For the text-containing cell, return its midpoint in [X, Y] coordinate format. 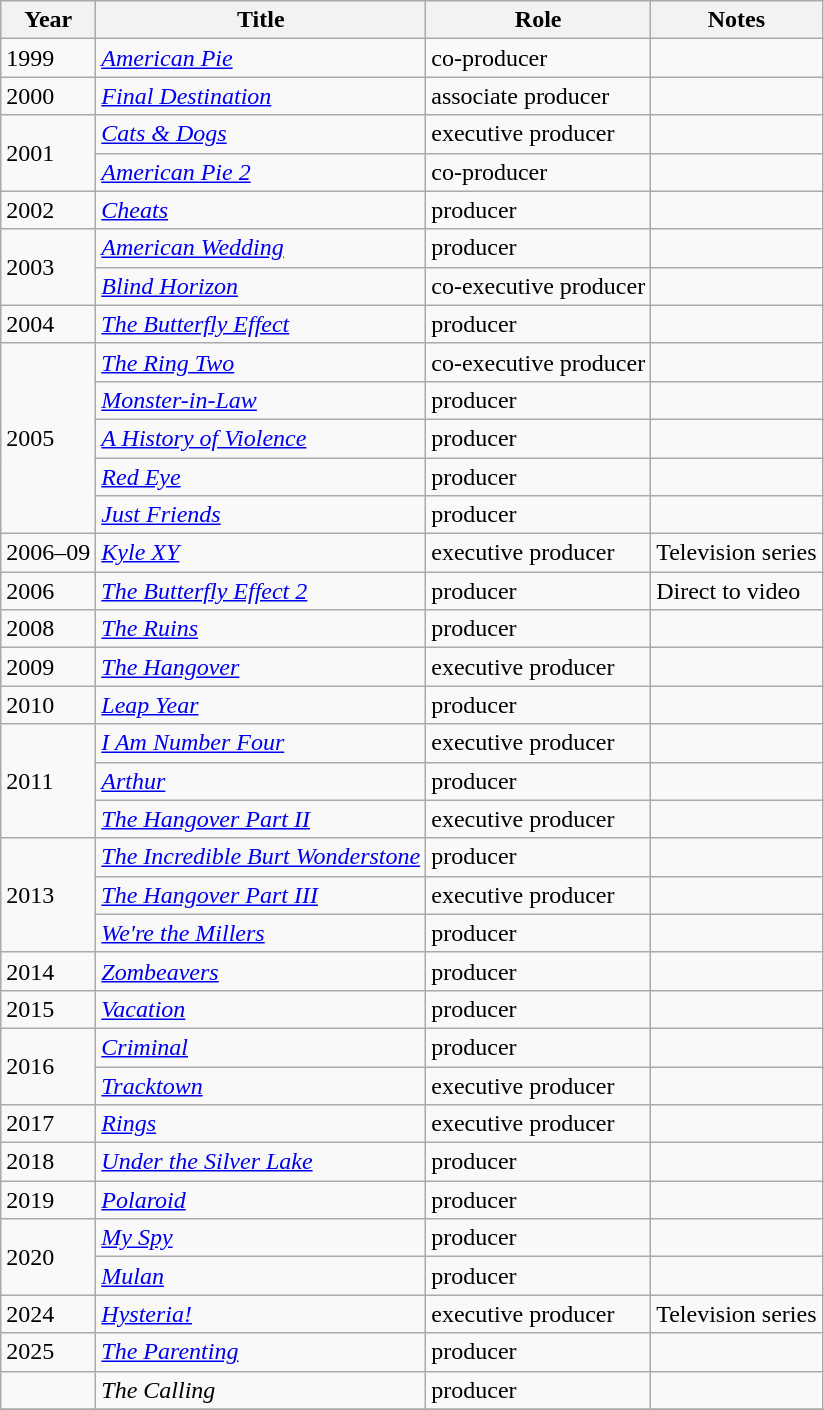
The Hangover [261, 667]
Polaroid [261, 1200]
2001 [48, 153]
The Hangover Part II [261, 819]
2006 [48, 591]
2010 [48, 705]
2006–09 [48, 553]
The Ring Two [261, 362]
2017 [48, 1124]
Final Destination [261, 96]
Cats & Dogs [261, 134]
2015 [48, 1009]
The Butterfly Effect [261, 324]
2019 [48, 1200]
Tracktown [261, 1085]
Vacation [261, 1009]
associate producer [538, 96]
Zombeavers [261, 971]
American Pie [261, 58]
2005 [48, 438]
2000 [48, 96]
Rings [261, 1124]
2003 [48, 267]
2008 [48, 629]
The Butterfly Effect 2 [261, 591]
Leap Year [261, 705]
Title [261, 20]
Red Eye [261, 477]
Hysteria! [261, 1314]
2020 [48, 1257]
American Pie 2 [261, 172]
My Spy [261, 1238]
2014 [48, 971]
Under the Silver Lake [261, 1162]
2009 [48, 667]
Arthur [261, 781]
The Incredible Burt Wonderstone [261, 857]
Just Friends [261, 515]
Role [538, 20]
2002 [48, 210]
A History of Violence [261, 438]
We're the Millers [261, 933]
The Ruins [261, 629]
I Am Number Four [261, 743]
Cheats [261, 210]
Blind Horizon [261, 286]
2004 [48, 324]
2025 [48, 1352]
2018 [48, 1162]
2011 [48, 781]
Criminal [261, 1047]
1999 [48, 58]
Mulan [261, 1276]
2013 [48, 895]
2024 [48, 1314]
American Wedding [261, 248]
Kyle XY [261, 553]
The Hangover Part III [261, 895]
The Parenting [261, 1352]
Notes [736, 20]
Direct to video [736, 591]
2016 [48, 1066]
Monster-in-Law [261, 400]
The Calling [261, 1390]
Year [48, 20]
